Pinpoint the cell where the given text exists, returning its (X, Y) midpoint coordinate. 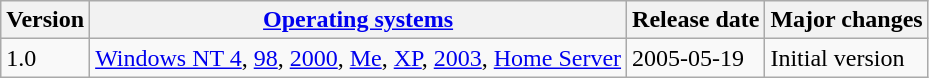
Operating systems (358, 20)
Windows NT 4, 98, 2000, Me, XP, 2003, Home Server (358, 58)
1.0 (46, 58)
Version (46, 20)
2005-05-19 (696, 58)
Initial version (846, 58)
Release date (696, 20)
Major changes (846, 20)
